Return [X, Y] of the center of cell containing provided text 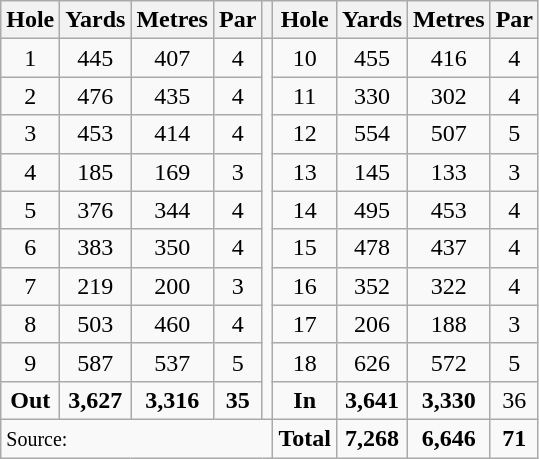
587 [96, 362]
206 [372, 324]
3,330 [450, 400]
Out [30, 400]
169 [172, 172]
437 [450, 248]
376 [96, 210]
476 [96, 96]
36 [514, 400]
507 [450, 134]
572 [450, 362]
7 [30, 286]
352 [372, 286]
478 [372, 248]
3,641 [372, 400]
15 [305, 248]
344 [172, 210]
7,268 [372, 438]
414 [172, 134]
16 [305, 286]
145 [372, 172]
In [305, 400]
6 [30, 248]
407 [172, 58]
435 [172, 96]
2 [30, 96]
383 [96, 248]
8 [30, 324]
185 [96, 172]
219 [96, 286]
17 [305, 324]
626 [372, 362]
1 [30, 58]
445 [96, 58]
12 [305, 134]
330 [372, 96]
350 [172, 248]
10 [305, 58]
537 [172, 362]
18 [305, 362]
188 [450, 324]
495 [372, 210]
302 [450, 96]
9 [30, 362]
3,627 [96, 400]
14 [305, 210]
554 [372, 134]
460 [172, 324]
503 [96, 324]
322 [450, 286]
Source: [137, 438]
416 [450, 58]
35 [237, 400]
200 [172, 286]
6,646 [450, 438]
13 [305, 172]
11 [305, 96]
133 [450, 172]
Total [305, 438]
71 [514, 438]
455 [372, 58]
3,316 [172, 400]
